Extract the [x, y] coordinate from the center of the cell holding the provided text.  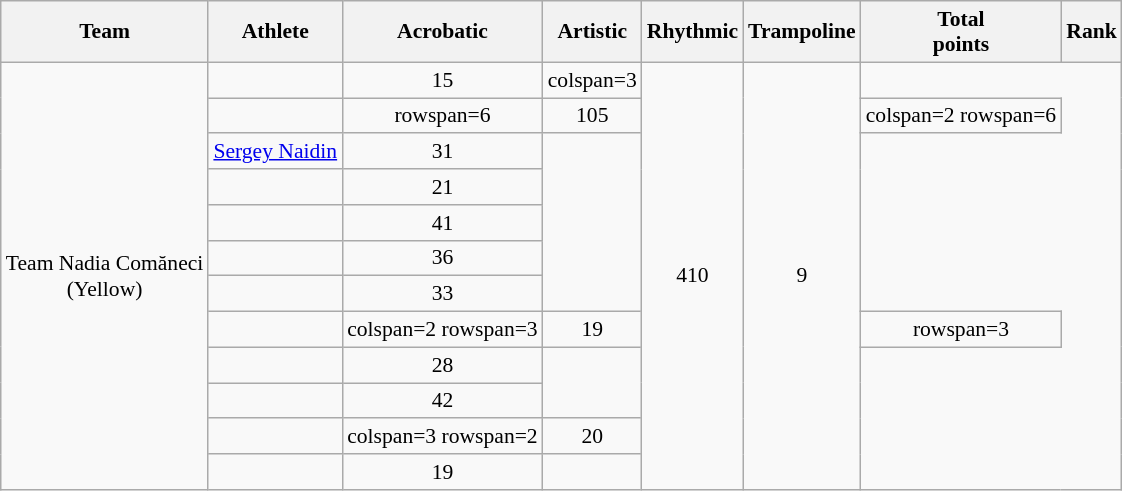
rowspan=3 [962, 330]
20 [592, 437]
105 [592, 116]
colspan=3 rowspan=2 [442, 437]
Athlete [275, 32]
Team [105, 32]
410 [692, 276]
Trampoline [802, 32]
rowspan=6 [442, 116]
33 [442, 294]
Team Nadia Comăneci(Yellow) [105, 276]
Sergey Naidin [275, 152]
Artistic [592, 32]
42 [442, 401]
41 [442, 223]
colspan=2 rowspan=6 [962, 116]
Totalpoints [962, 32]
28 [442, 365]
9 [802, 276]
Rank [1092, 32]
Acrobatic [442, 32]
31 [442, 152]
21 [442, 187]
15 [442, 80]
36 [442, 258]
Rhythmic [692, 32]
colspan=3 [592, 80]
colspan=2 rowspan=3 [442, 330]
